Detect which cell encompasses the target text, then output its (X, Y) center coordinate. 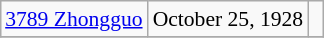
3789 Zhongguo (74, 19)
October 25, 1928 (228, 19)
